From the cell containing the given text, extract its center point as [x, y] coordinate. 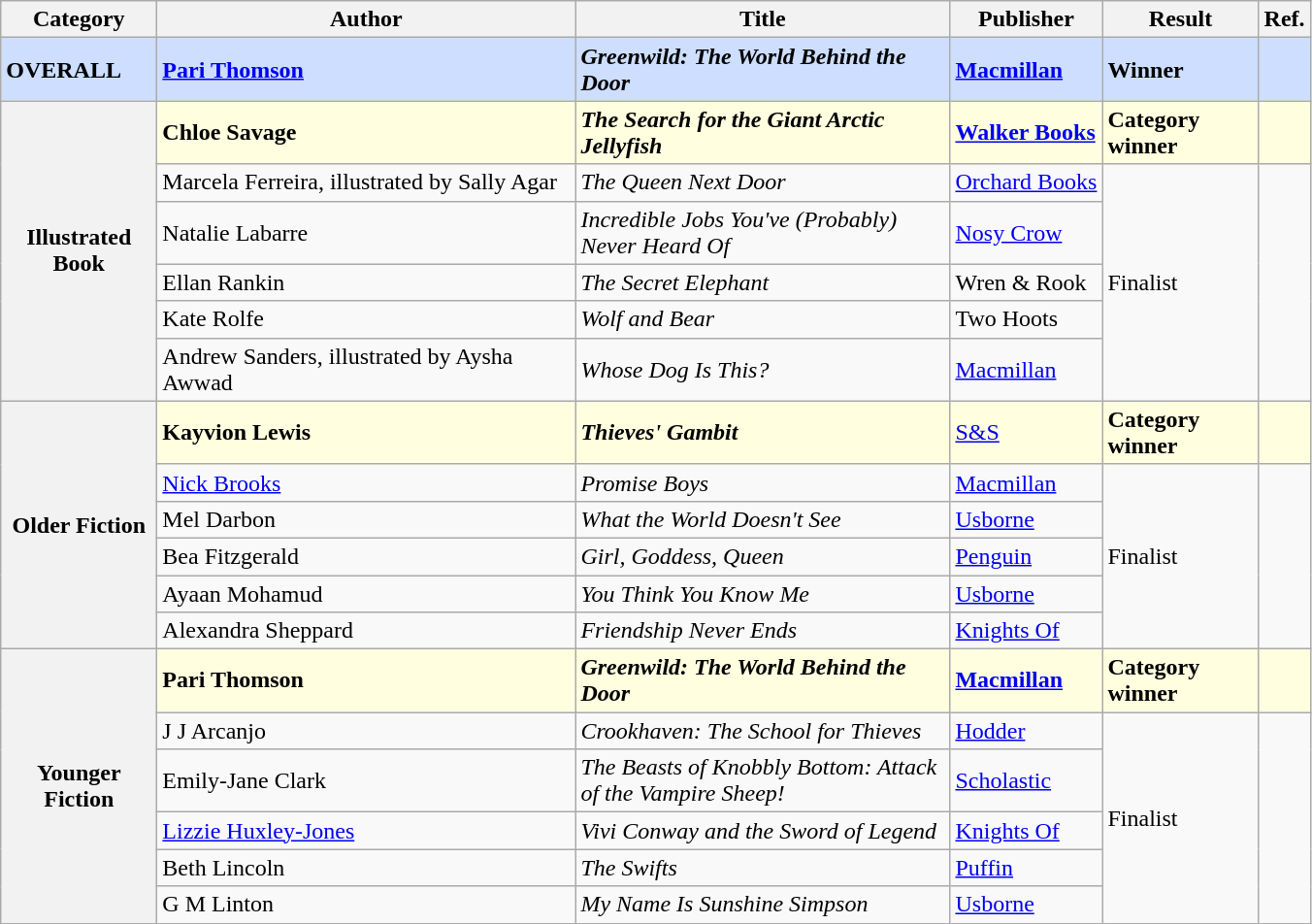
My Name Is Sunshine Simpson [763, 905]
Kayvion Lewis [367, 433]
Nosy Crow [1027, 233]
Category [80, 19]
Chloe Savage [367, 132]
Girl, Goddess, Queen [763, 556]
Beth Lincoln [367, 868]
Whose Dog Is This? [763, 369]
Winner [1180, 70]
Alexandra Sheppard [367, 631]
Crookhaven: The School for Thieves [763, 731]
The Swifts [763, 868]
Ref. [1285, 19]
The Beasts of Knobbly Bottom: Attack of the Vampire Sheep! [763, 780]
Wren & Rook [1027, 282]
Publisher [1027, 19]
J J Arcanjo [367, 731]
Result [1180, 19]
Andrew Sanders, illustrated by Aysha Awwad [367, 369]
Wolf and Bear [763, 319]
Ayaan Mohamud [367, 593]
Thieves' Gambit [763, 433]
Illustrated Book [80, 250]
Promise Boys [763, 482]
S&S [1027, 433]
OVERALL [80, 70]
Vivi Conway and the Sword of Legend [763, 831]
Kate Rolfe [367, 319]
The Queen Next Door [763, 182]
Incredible Jobs You've (Probably) Never Heard Of [763, 233]
Nick Brooks [367, 482]
Author [367, 19]
Older Fiction [80, 524]
Orchard Books [1027, 182]
Emily-Jane Clark [367, 780]
Two Hoots [1027, 319]
Younger Fiction [80, 786]
Puffin [1027, 868]
Title [763, 19]
Natalie Labarre [367, 233]
Mel Darbon [367, 519]
Ellan Rankin [367, 282]
Hodder [1027, 731]
Friendship Never Ends [763, 631]
G M Linton [367, 905]
What the World Doesn't See [763, 519]
Scholastic [1027, 780]
The Secret Elephant [763, 282]
Penguin [1027, 556]
Walker Books [1027, 132]
Bea Fitzgerald [367, 556]
You Think You Know Me [763, 593]
Marcela Ferreira, illustrated by Sally Agar [367, 182]
The Search for the Giant Arctic Jellyfish [763, 132]
Lizzie Huxley-Jones [367, 831]
